Extract the (X, Y) coordinate from the center of the cell holding the provided text.  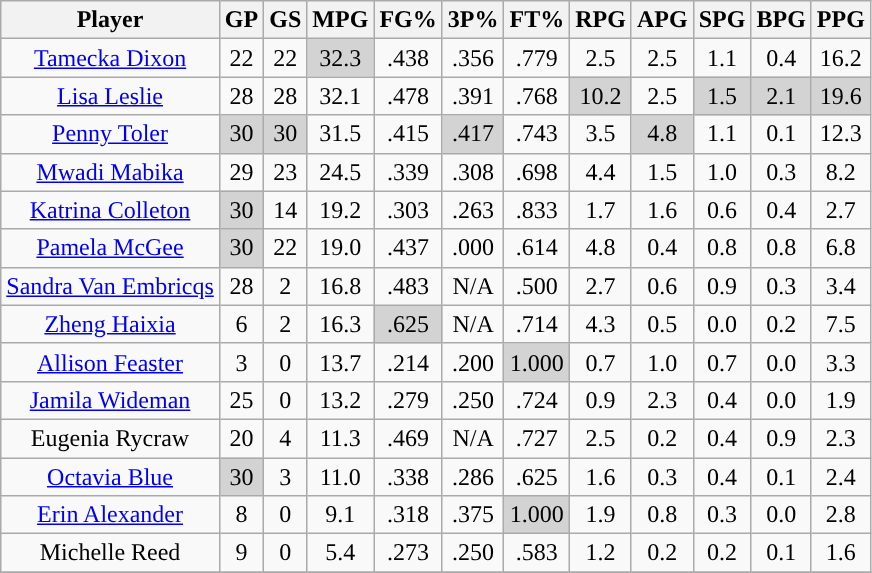
25 (241, 400)
.714 (537, 324)
32.1 (340, 96)
.583 (537, 553)
6 (241, 324)
3P% (473, 20)
.338 (408, 477)
19.2 (340, 210)
3.5 (601, 134)
23 (286, 172)
APG (662, 20)
.356 (473, 58)
.779 (537, 58)
Sandra Van Embricqs (110, 286)
8 (241, 515)
.724 (537, 400)
.214 (408, 362)
.768 (537, 96)
31.5 (340, 134)
FT% (537, 20)
.614 (537, 248)
RPG (601, 20)
1.2 (601, 553)
Lisa Leslie (110, 96)
0.5 (662, 324)
32.3 (340, 58)
.833 (537, 210)
9.1 (340, 515)
.286 (473, 477)
3.4 (840, 286)
.438 (408, 58)
9 (241, 553)
.279 (408, 400)
.375 (473, 515)
.415 (408, 134)
Allison Feaster (110, 362)
.469 (408, 438)
6.8 (840, 248)
2.1 (781, 96)
8.2 (840, 172)
10.2 (601, 96)
.308 (473, 172)
Mwadi Mabika (110, 172)
.339 (408, 172)
3.3 (840, 362)
19.6 (840, 96)
.478 (408, 96)
Zheng Haixia (110, 324)
.200 (473, 362)
.483 (408, 286)
5.4 (340, 553)
11.0 (340, 477)
.273 (408, 553)
BPG (781, 20)
Michelle Reed (110, 553)
Erin Alexander (110, 515)
.417 (473, 134)
20 (241, 438)
16.8 (340, 286)
4.4 (601, 172)
.000 (473, 248)
.743 (537, 134)
GS (286, 20)
11.3 (340, 438)
Player (110, 20)
Octavia Blue (110, 477)
.698 (537, 172)
14 (286, 210)
Eugenia Rycraw (110, 438)
.318 (408, 515)
1.7 (601, 210)
SPG (722, 20)
.303 (408, 210)
13.7 (340, 362)
7.5 (840, 324)
16.2 (840, 58)
.437 (408, 248)
Penny Toler (110, 134)
24.5 (340, 172)
29 (241, 172)
GP (241, 20)
MPG (340, 20)
Katrina Colleton (110, 210)
Tamecka Dixon (110, 58)
.391 (473, 96)
Jamila Wideman (110, 400)
PPG (840, 20)
4 (286, 438)
Pamela McGee (110, 248)
2.4 (840, 477)
13.2 (340, 400)
4.3 (601, 324)
.727 (537, 438)
19.0 (340, 248)
2.8 (840, 515)
FG% (408, 20)
.500 (537, 286)
12.3 (840, 134)
16.3 (340, 324)
.263 (473, 210)
